Provide the [x, y] coordinate of the cell's center where the given text is located.  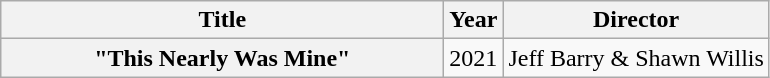
2021 [474, 58]
"This Nearly Was Mine" [222, 58]
Jeff Barry & Shawn Willis [636, 58]
Year [474, 20]
Title [222, 20]
Director [636, 20]
